Find where the given text appears and provide that cell's center as (x, y) coordinate. 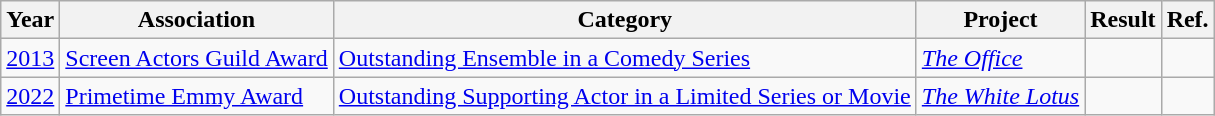
Primetime Emmy Award (196, 96)
2013 (30, 58)
Outstanding Ensemble in a Comedy Series (624, 58)
Year (30, 20)
Association (196, 20)
2022 (30, 96)
Category (624, 20)
Screen Actors Guild Award (196, 58)
Ref. (1188, 20)
Project (1000, 20)
Result (1123, 20)
The White Lotus (1000, 96)
The Office (1000, 58)
Outstanding Supporting Actor in a Limited Series or Movie (624, 96)
